Identify which cell holds the provided text, then report its (x, y) central coordinate. 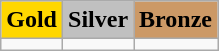
Gold (32, 20)
Silver (98, 20)
Bronze (176, 20)
